Pinpoint the cell where the given text exists, returning its [x, y] midpoint coordinate. 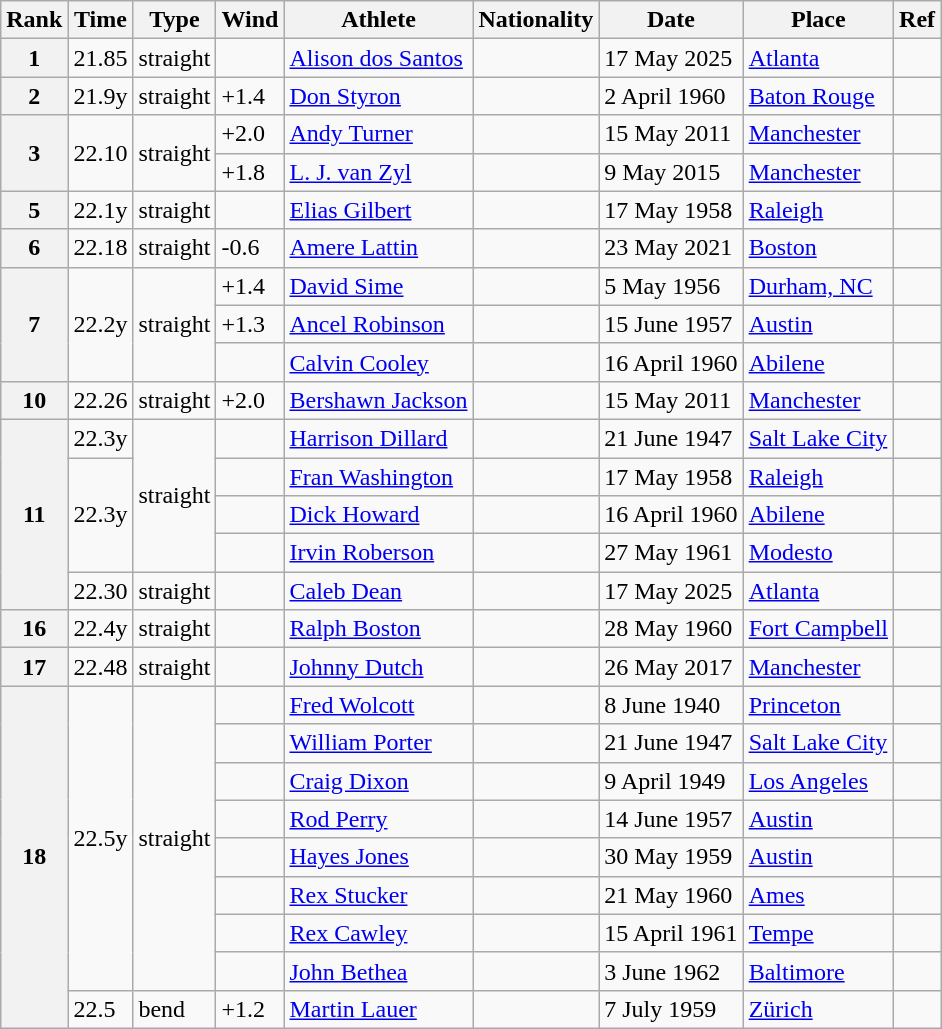
15 June 1957 [671, 324]
Harrison Dillard [378, 438]
Place [818, 20]
Rex Stucker [378, 895]
Martin Lauer [378, 1009]
27 May 1961 [671, 553]
Athlete [378, 20]
18 [34, 858]
3 June 1962 [671, 971]
-0.6 [250, 248]
L. J. van Zyl [378, 172]
22.2y [100, 324]
Date [671, 20]
5 [34, 210]
Time [100, 20]
2 [34, 96]
Fort Campbell [818, 629]
William Porter [378, 743]
Ref [918, 20]
bend [174, 1009]
10 [34, 400]
Baton Rouge [818, 96]
Los Angeles [818, 781]
30 May 1959 [671, 857]
Calvin Cooley [378, 362]
22.5y [100, 838]
9 May 2015 [671, 172]
+1.3 [250, 324]
16 [34, 629]
+1.8 [250, 172]
3 [34, 153]
26 May 2017 [671, 667]
8 June 1940 [671, 705]
11 [34, 514]
22.26 [100, 400]
1 [34, 58]
Don Styron [378, 96]
22.10 [100, 153]
Johnny Dutch [378, 667]
Andy Turner [378, 134]
Craig Dixon [378, 781]
Modesto [818, 553]
22.4y [100, 629]
Ralph Boston [378, 629]
22.5 [100, 1009]
Irvin Roberson [378, 553]
2 April 1960 [671, 96]
22.48 [100, 667]
Alison dos Santos [378, 58]
Hayes Jones [378, 857]
Boston [818, 248]
23 May 2021 [671, 248]
28 May 1960 [671, 629]
Caleb Dean [378, 591]
Type [174, 20]
Durham, NC [818, 286]
Rex Cawley [378, 933]
7 July 1959 [671, 1009]
15 April 1961 [671, 933]
Bershawn Jackson [378, 400]
Ancel Robinson [378, 324]
Princeton [818, 705]
Ames [818, 895]
Nationality [536, 20]
Elias Gilbert [378, 210]
17 [34, 667]
Rank [34, 20]
Dick Howard [378, 515]
+1.2 [250, 1009]
14 June 1957 [671, 819]
21.85 [100, 58]
Rod Perry [378, 819]
Fran Washington [378, 477]
Fred Wolcott [378, 705]
9 April 1949 [671, 781]
John Bethea [378, 971]
Wind [250, 20]
5 May 1956 [671, 286]
21.9y [100, 96]
David Sime [378, 286]
Tempe [818, 933]
Baltimore [818, 971]
6 [34, 248]
22.18 [100, 248]
21 May 1960 [671, 895]
22.30 [100, 591]
Amere Lattin [378, 248]
22.1y [100, 210]
Zürich [818, 1009]
7 [34, 324]
